Find where the given text appears and provide that cell's center as (x, y) coordinate. 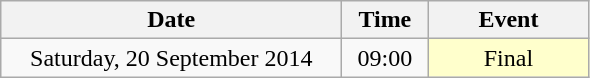
Date (172, 20)
Saturday, 20 September 2014 (172, 58)
Event (508, 20)
09:00 (385, 58)
Time (385, 20)
Final (508, 58)
